Identify which cell holds the provided text, then report its (X, Y) central coordinate. 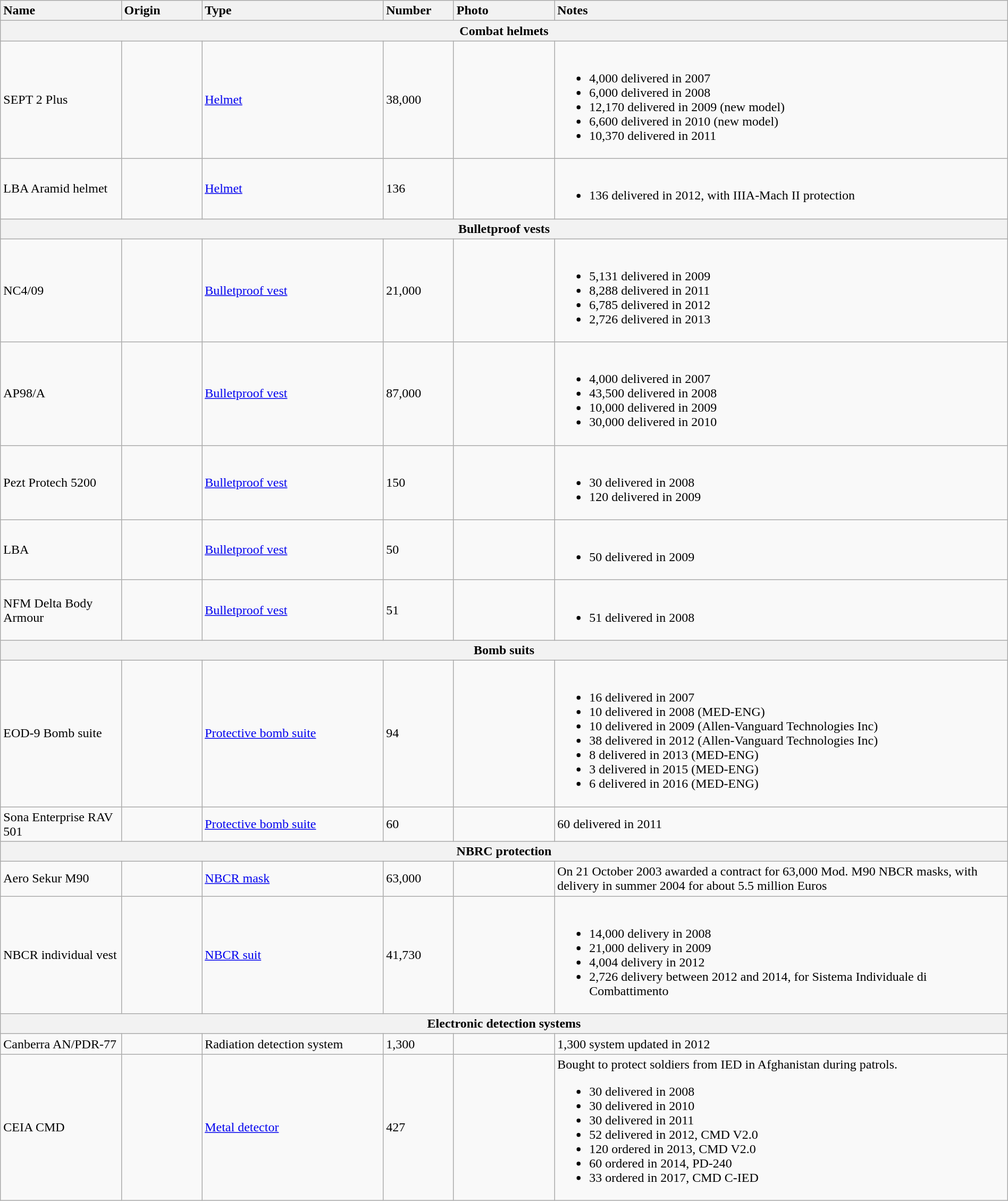
On 21 October 2003 awarded a contract for 63,000 Mod. M90 NBCR masks, with delivery in summer 2004 for about 5.5 million Euros (782, 879)
5,131 delivered in 20098,288 delivered in 20116,785 delivered in 20122,726 delivered in 2013 (782, 290)
41,730 (419, 955)
136 (419, 188)
NC4/09 (61, 290)
1,300 system updated in 2012 (782, 1044)
Name (61, 11)
LBA Aramid helmet (61, 188)
427 (419, 1128)
94 (419, 733)
87,000 (419, 394)
EOD-9 Bomb suite (61, 733)
Aero Sekur M90 (61, 879)
NFM Delta Body Armour (61, 610)
NBCR mask (292, 879)
60 (419, 823)
LBA (61, 550)
Bulletproof vests (504, 229)
21,000 (419, 290)
NBCR suit (292, 955)
14,000 delivery in 200821,000 delivery in 20094,004 delivery in 20122,726 delivery between 2012 and 2014, for Sistema Individuale di Combattimento (782, 955)
4,000 delivered in 200743,500 delivered in 200810,000 delivered in 200930,000 delivered in 2010 (782, 394)
CEIA CMD (61, 1128)
Metal detector (292, 1128)
51 delivered in 2008 (782, 610)
Number (419, 11)
Canberra AN/PDR-77 (61, 1044)
38,000 (419, 100)
NBRC protection (504, 852)
Bomb suits (504, 650)
Origin (162, 11)
60 delivered in 2011 (782, 823)
Sona Enterprise RAV 501 (61, 823)
30 delivered in 2008120 delivered in 2009 (782, 482)
63,000 (419, 879)
Notes (782, 11)
NBCR individual vest (61, 955)
51 (419, 610)
150 (419, 482)
1,300 (419, 1044)
Photo (504, 11)
AP98/A (61, 394)
Electronic detection systems (504, 1024)
50 delivered in 2009 (782, 550)
50 (419, 550)
4,000 delivered in 20076,000 delivered in 200812,170 delivered in 2009 (new model)6,600 delivered in 2010 (new model)10,370 delivered in 2011 (782, 100)
Radiation detection system (292, 1044)
136 delivered in 2012, with IIIA-Mach II protection (782, 188)
SEPT 2 Plus (61, 100)
Type (292, 11)
Combat helmets (504, 31)
Pezt Protech 5200 (61, 482)
